For the text-containing cell, return its midpoint in (x, y) coordinate format. 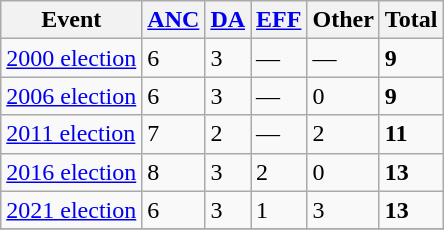
8 (174, 172)
2021 election (72, 210)
2016 election (72, 172)
2000 election (72, 58)
11 (411, 134)
DA (228, 20)
1 (279, 210)
2011 election (72, 134)
Total (411, 20)
Other (343, 20)
Event (72, 20)
EFF (279, 20)
ANC (174, 20)
2006 election (72, 96)
7 (174, 134)
